From the cell containing the given text, extract its center point as [X, Y] coordinate. 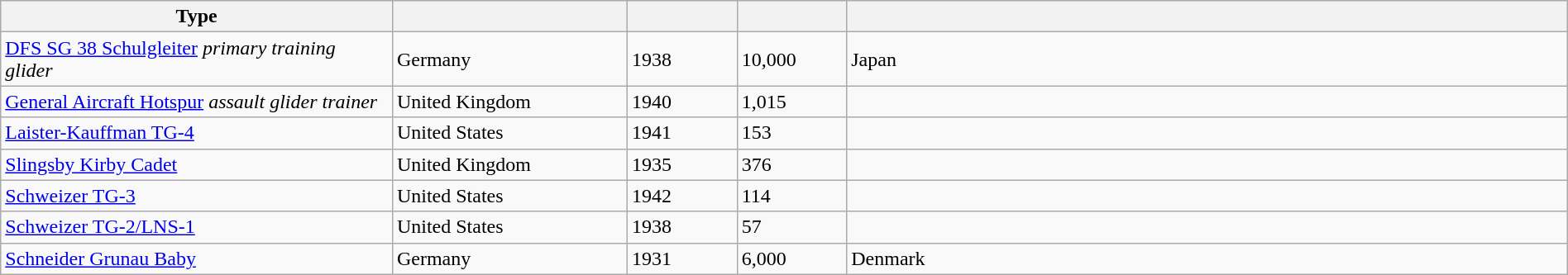
Slingsby Kirby Cadet [197, 164]
1940 [683, 102]
General Aircraft Hotspur assault glider trainer [197, 102]
1941 [683, 133]
10,000 [792, 59]
1942 [683, 196]
Schneider Grunau Baby [197, 258]
1,015 [792, 102]
Schweizer TG-2/LNS-1 [197, 227]
153 [792, 133]
114 [792, 196]
376 [792, 164]
6,000 [792, 258]
Type [197, 17]
Denmark [1207, 258]
1931 [683, 258]
1935 [683, 164]
Schweizer TG-3 [197, 196]
DFS SG 38 Schulgleiter primary training glider [197, 59]
57 [792, 227]
Japan [1207, 59]
Laister-Kauffman TG-4 [197, 133]
